Extract the [x, y] coordinate from the center of the cell holding the provided text.  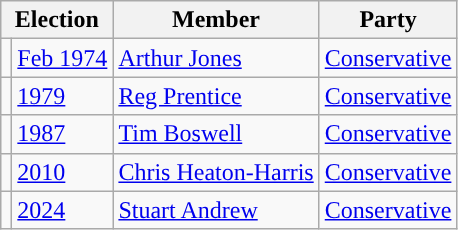
Feb 1974 [62, 58]
Election [57, 20]
2010 [62, 172]
Member [216, 20]
1987 [62, 134]
Tim Boswell [216, 134]
Arthur Jones [216, 58]
Party [388, 20]
2024 [62, 210]
Stuart Andrew [216, 210]
Reg Prentice [216, 96]
Chris Heaton-Harris [216, 172]
1979 [62, 96]
